From the cell containing the given text, extract its center point as [x, y] coordinate. 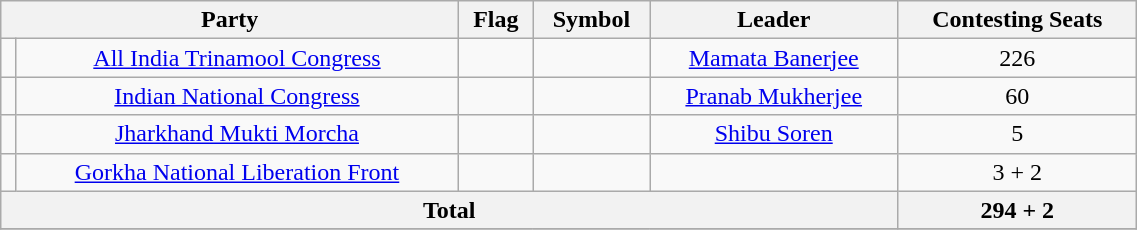
All India Trinamool Congress [236, 58]
226 [1018, 58]
Party [230, 20]
5 [1018, 134]
Symbol [592, 20]
Shibu Soren [774, 134]
Flag [496, 20]
60 [1018, 96]
Mamata Banerjee [774, 58]
Leader [774, 20]
Jharkhand Mukti Morcha [236, 134]
294 + 2 [1018, 210]
Contesting Seats [1018, 20]
Gorkha National Liberation Front [236, 172]
Pranab Mukherjee [774, 96]
3 + 2 [1018, 172]
Indian National Congress [236, 96]
Total [450, 210]
